Capture the cell that displays the provided text and extract its [x, y] central coordinate. 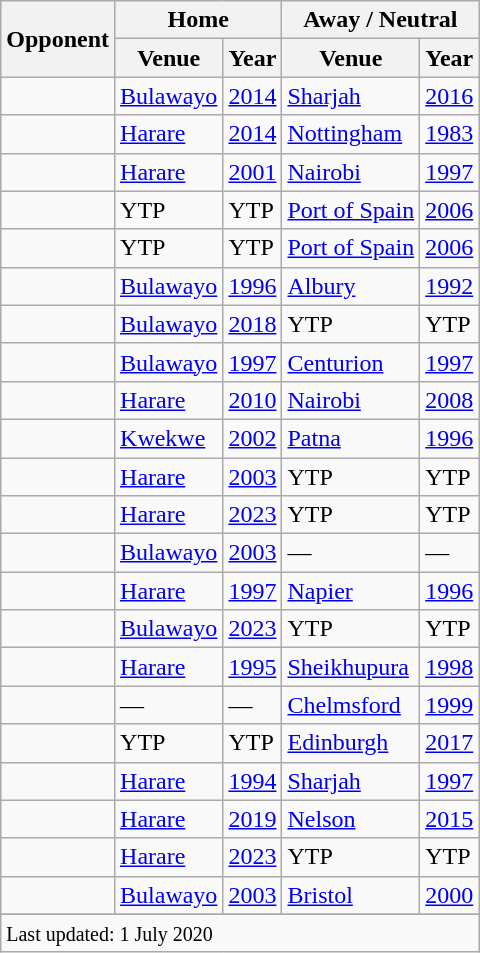
1998 [450, 667]
2019 [252, 819]
Napier [351, 591]
Nottingham [351, 134]
Chelmsford [351, 705]
2016 [450, 96]
2001 [252, 172]
Nelson [351, 819]
Albury [351, 286]
1999 [450, 705]
Home [198, 20]
1994 [252, 781]
Kwekwe [169, 438]
2008 [450, 400]
2015 [450, 819]
Patna [351, 438]
Away / Neutral [380, 20]
Last updated: 1 July 2020 [240, 933]
2017 [450, 743]
2000 [450, 895]
2002 [252, 438]
1983 [450, 134]
Bristol [351, 895]
Opponent [58, 39]
Centurion [351, 362]
2010 [252, 400]
Sheikhupura [351, 667]
1992 [450, 286]
Edinburgh [351, 743]
1995 [252, 667]
2018 [252, 324]
